Identify which cell holds the provided text, then report its (x, y) central coordinate. 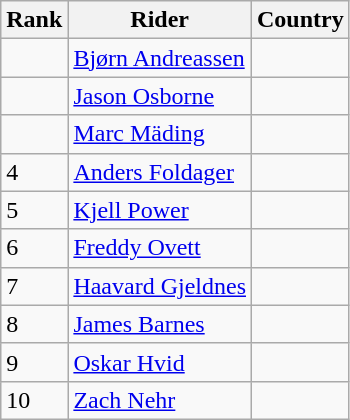
10 (34, 400)
8 (34, 324)
Haavard Gjeldnes (160, 286)
Jason Osborne (160, 96)
Oskar Hvid (160, 362)
Anders Foldager (160, 172)
James Barnes (160, 324)
9 (34, 362)
Kjell Power (160, 210)
Bjørn Andreassen (160, 58)
7 (34, 286)
Rank (34, 20)
4 (34, 172)
6 (34, 248)
Country (301, 20)
Zach Nehr (160, 400)
5 (34, 210)
Rider (160, 20)
Marc Mäding (160, 134)
Freddy Ovett (160, 248)
